Scan for the cell matching the given text and deliver its (X, Y) coordinate at center. 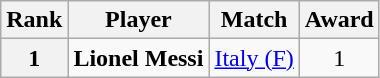
Match (254, 20)
Rank (34, 20)
Player (138, 20)
Award (339, 20)
Italy (F) (254, 58)
Lionel Messi (138, 58)
